Provide the (x, y) coordinate of the cell's center where the given text is located.  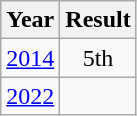
Year (30, 20)
2014 (30, 58)
5th (98, 58)
Result (98, 20)
2022 (30, 96)
